Locate the cell with the specified text and output its [X, Y] center coordinate. 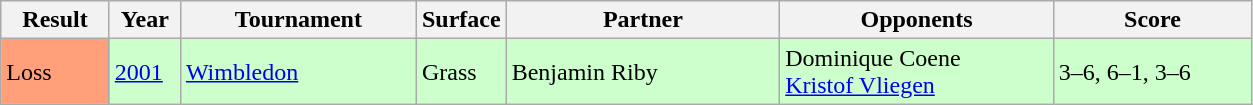
Score [1152, 20]
Result [56, 20]
Surface [461, 20]
2001 [144, 72]
Year [144, 20]
Dominique Coene Kristof Vliegen [917, 72]
Grass [461, 72]
Wimbledon [298, 72]
Loss [56, 72]
Benjamin Riby [643, 72]
Opponents [917, 20]
Tournament [298, 20]
Partner [643, 20]
3–6, 6–1, 3–6 [1152, 72]
